Search for the cell housing the specified text and yield its (x, y) center coordinate. 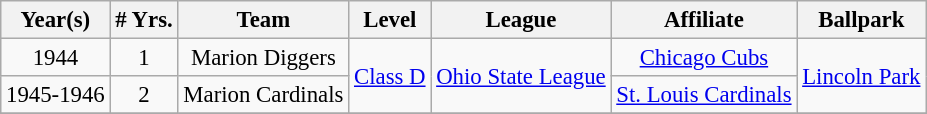
1944 (56, 58)
Lincoln Park (862, 76)
Marion Diggers (264, 58)
Class D (390, 76)
2 (144, 95)
St. Louis Cardinals (704, 95)
1945-1946 (56, 95)
League (521, 20)
# Yrs. (144, 20)
Ballpark (862, 20)
Year(s) (56, 20)
Level (390, 20)
Affiliate (704, 20)
Marion Cardinals (264, 95)
Ohio State League (521, 76)
Chicago Cubs (704, 58)
1 (144, 58)
Team (264, 20)
